Capture the cell that displays the provided text and extract its (X, Y) central coordinate. 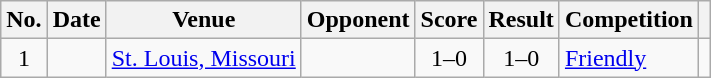
Result (521, 20)
St. Louis, Missouri (204, 58)
Venue (204, 20)
Score (449, 20)
Friendly (628, 58)
Competition (628, 20)
No. (24, 20)
1 (24, 58)
Date (76, 20)
Opponent (358, 20)
